Locate the cell with the specified text and output its [x, y] center coordinate. 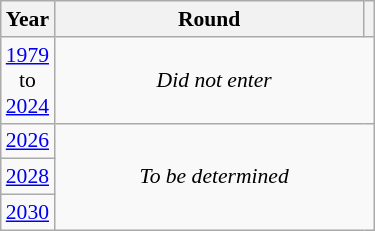
1979to2024 [28, 80]
2028 [28, 177]
Round [209, 19]
Year [28, 19]
To be determined [214, 176]
Did not enter [214, 80]
2030 [28, 213]
2026 [28, 141]
